From the cell containing the given text, extract its center point as (x, y) coordinate. 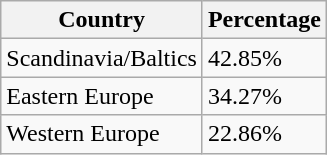
Scandinavia/Baltics (102, 58)
Western Europe (102, 134)
Country (102, 20)
42.85% (264, 58)
Percentage (264, 20)
34.27% (264, 96)
Eastern Europe (102, 96)
22.86% (264, 134)
